Scan for the cell matching the given text and deliver its [X, Y] coordinate at center. 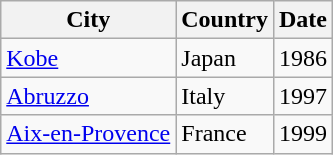
Abruzzo [88, 96]
1986 [302, 58]
Country [225, 20]
1999 [302, 134]
Japan [225, 58]
1997 [302, 96]
Aix-en-Provence [88, 134]
Kobe [88, 58]
France [225, 134]
Italy [225, 96]
City [88, 20]
Date [302, 20]
